Output the [X, Y] coordinate of the center of the cell containing the given text.  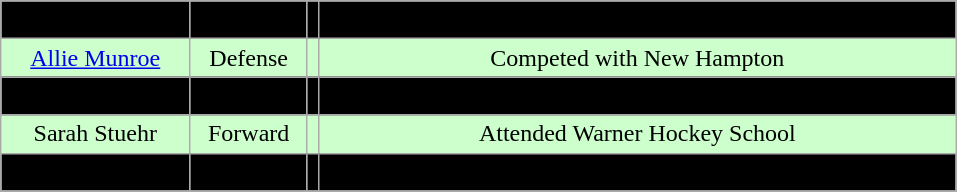
Played for Niagara Jr. Purple Eagles [638, 172]
Allie Munroe [96, 58]
Maddi Welch [96, 172]
Attended Warner Hockey School [638, 134]
Competed with Nepean Jr. Wildcats alongside Lindsay Eastwood [638, 96]
Goaltender [249, 172]
Sarah Stuehr [96, 134]
Competed with New Hampton [638, 58]
Karleigh Scully [96, 96]
Lindsay Eastwood [96, 20]
Played with Team Canada U18 [638, 20]
